Determine the [X, Y] coordinate at the center of the cell enclosing the given text.  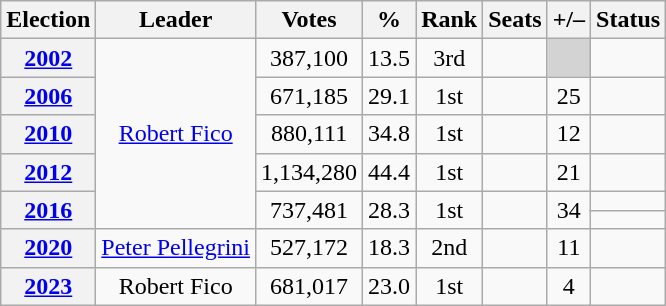
11 [568, 248]
681,017 [310, 286]
527,172 [310, 248]
44.4 [390, 172]
Election [48, 20]
2nd [450, 248]
Rank [450, 20]
23.0 [390, 286]
2002 [48, 58]
3rd [450, 58]
13.5 [390, 58]
34.8 [390, 134]
% [390, 20]
737,481 [310, 210]
Status [628, 20]
2006 [48, 96]
2016 [48, 210]
Seats [515, 20]
387,100 [310, 58]
18.3 [390, 248]
2012 [48, 172]
Peter Pellegrini [176, 248]
21 [568, 172]
4 [568, 286]
2023 [48, 286]
+/– [568, 20]
28.3 [390, 210]
12 [568, 134]
2010 [48, 134]
Votes [310, 20]
Leader [176, 20]
25 [568, 96]
2020 [48, 248]
671,185 [310, 96]
1,134,280 [310, 172]
29.1 [390, 96]
880,111 [310, 134]
34 [568, 210]
